Identify which cell holds the provided text, then report its [x, y] central coordinate. 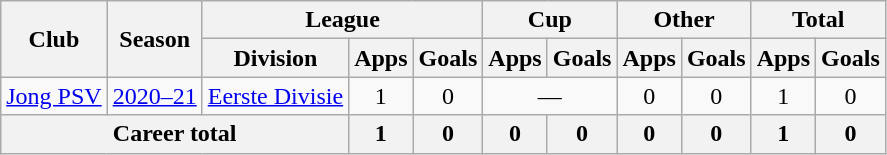
Total [818, 20]
— [550, 96]
Career total [175, 134]
2020–21 [154, 96]
Division [275, 58]
Club [54, 39]
League [342, 20]
Season [154, 39]
Other [684, 20]
Cup [550, 20]
Eerste Divisie [275, 96]
Jong PSV [54, 96]
